Return (X, Y) of the center of cell containing provided text 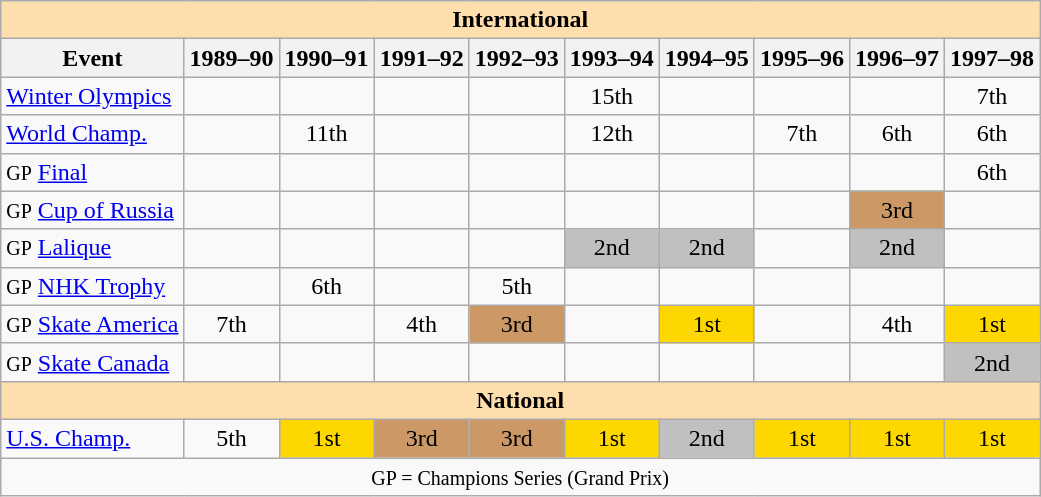
1993–94 (612, 58)
National (520, 400)
GP Lalique (92, 248)
GP = Champions Series (Grand Prix) (520, 477)
1997–98 (992, 58)
15th (612, 96)
GP Skate America (92, 324)
1990–91 (326, 58)
1989–90 (232, 58)
GP Skate Canada (92, 362)
1992–93 (516, 58)
Event (92, 58)
1994–95 (706, 58)
International (520, 20)
Winter Olympics (92, 96)
GP Cup of Russia (92, 210)
12th (612, 134)
GP Final (92, 172)
11th (326, 134)
GP NHK Trophy (92, 286)
1996–97 (896, 58)
U.S. Champ. (92, 438)
1991–92 (422, 58)
1995–96 (802, 58)
World Champ. (92, 134)
